Return [X, Y] of the center of cell containing provided text 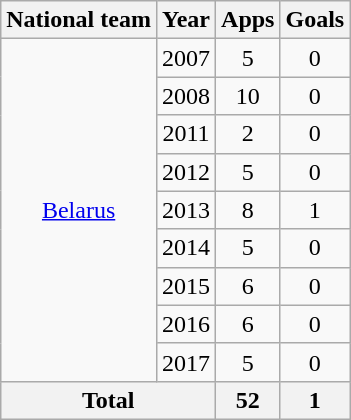
Year [186, 20]
2008 [186, 96]
2016 [186, 324]
National team [79, 20]
2012 [186, 172]
Total [108, 400]
2007 [186, 58]
2013 [186, 210]
2015 [186, 286]
Belarus [79, 210]
Goals [315, 20]
2 [248, 134]
2014 [186, 248]
8 [248, 210]
Apps [248, 20]
52 [248, 400]
2011 [186, 134]
2017 [186, 362]
10 [248, 96]
